Pinpoint the cell where the given text exists, returning its [x, y] midpoint coordinate. 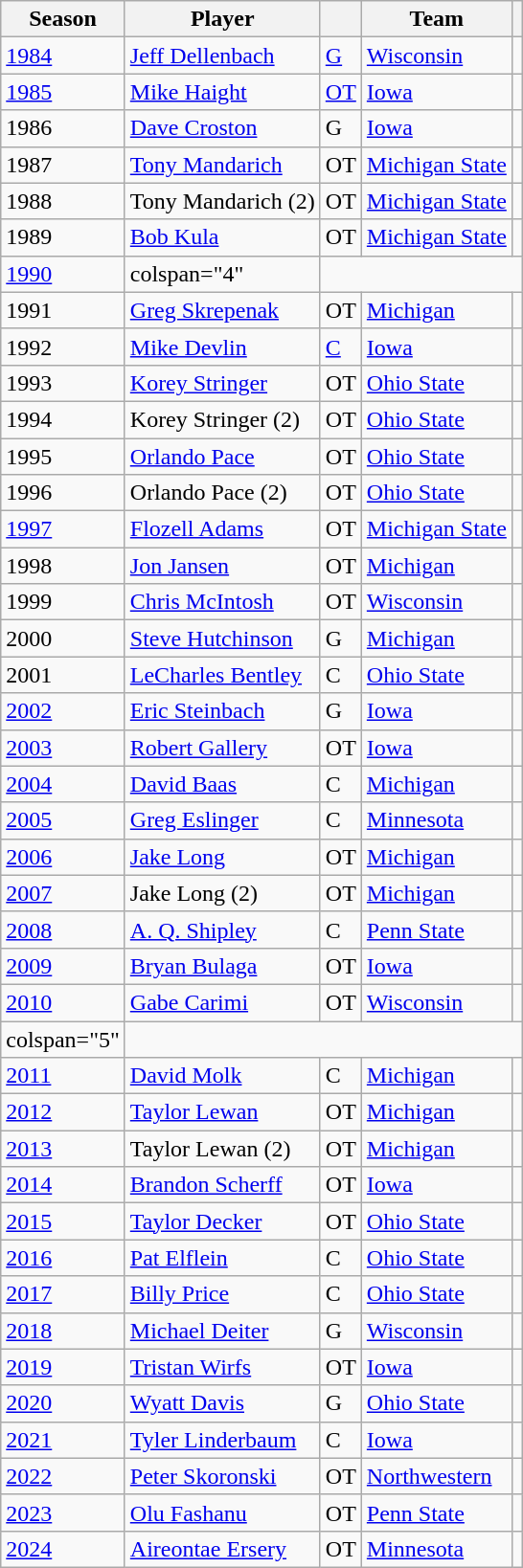
2011 [63, 1076]
Wyatt Davis [222, 1403]
1998 [63, 566]
2020 [63, 1403]
colspan="5" [63, 1039]
Team [437, 19]
1993 [63, 383]
Tristan Wirfs [222, 1367]
1991 [63, 310]
2012 [63, 1112]
2005 [63, 820]
2001 [63, 675]
A. Q. Shipley [222, 930]
colspan="4" [222, 274]
2014 [63, 1185]
David Molk [222, 1076]
Mike Haight [222, 92]
2022 [63, 1476]
Dave Croston [222, 128]
Tyler Linderbaum [222, 1440]
2008 [63, 930]
Eric Steinbach [222, 711]
Taylor Lewan (2) [222, 1149]
Greg Eslinger [222, 820]
2007 [63, 893]
2006 [63, 857]
Orlando Pace (2) [222, 493]
1987 [63, 165]
2003 [63, 748]
Bob Kula [222, 237]
Jake Long (2) [222, 893]
2009 [63, 966]
Korey Stringer [222, 383]
David Baas [222, 784]
Billy Price [222, 1294]
LeCharles Bentley [222, 675]
Jeff Dellenbach [222, 56]
Jake Long [222, 857]
Taylor Lewan [222, 1112]
Player [222, 19]
1999 [63, 602]
Tony Mandarich [222, 165]
Brandon Scherff [222, 1185]
1984 [63, 56]
1996 [63, 493]
1989 [63, 237]
Season [63, 19]
2023 [63, 1512]
1995 [63, 457]
Bryan Bulaga [222, 966]
Chris McIntosh [222, 602]
Taylor Decker [222, 1221]
Robert Gallery [222, 748]
2002 [63, 711]
Orlando Pace [222, 457]
Olu Fashanu [222, 1512]
2024 [63, 1549]
1992 [63, 347]
Korey Stringer (2) [222, 419]
Peter Skoronski [222, 1476]
Greg Skrepenak [222, 310]
Michael Deiter [222, 1331]
2019 [63, 1367]
2013 [63, 1149]
Steve Hutchinson [222, 638]
Gabe Carimi [222, 1002]
2015 [63, 1221]
Mike Devlin [222, 347]
Northwestern [437, 1476]
1988 [63, 201]
2000 [63, 638]
Jon Jansen [222, 566]
2016 [63, 1258]
1986 [63, 128]
2021 [63, 1440]
1994 [63, 419]
Tony Mandarich (2) [222, 201]
1985 [63, 92]
2017 [63, 1294]
2018 [63, 1331]
Flozell Adams [222, 529]
2004 [63, 784]
1997 [63, 529]
2010 [63, 1002]
Aireontae Ersery [222, 1549]
Pat Elflein [222, 1258]
1990 [63, 274]
